Detect which cell encompasses the target text, then output its [x, y] center coordinate. 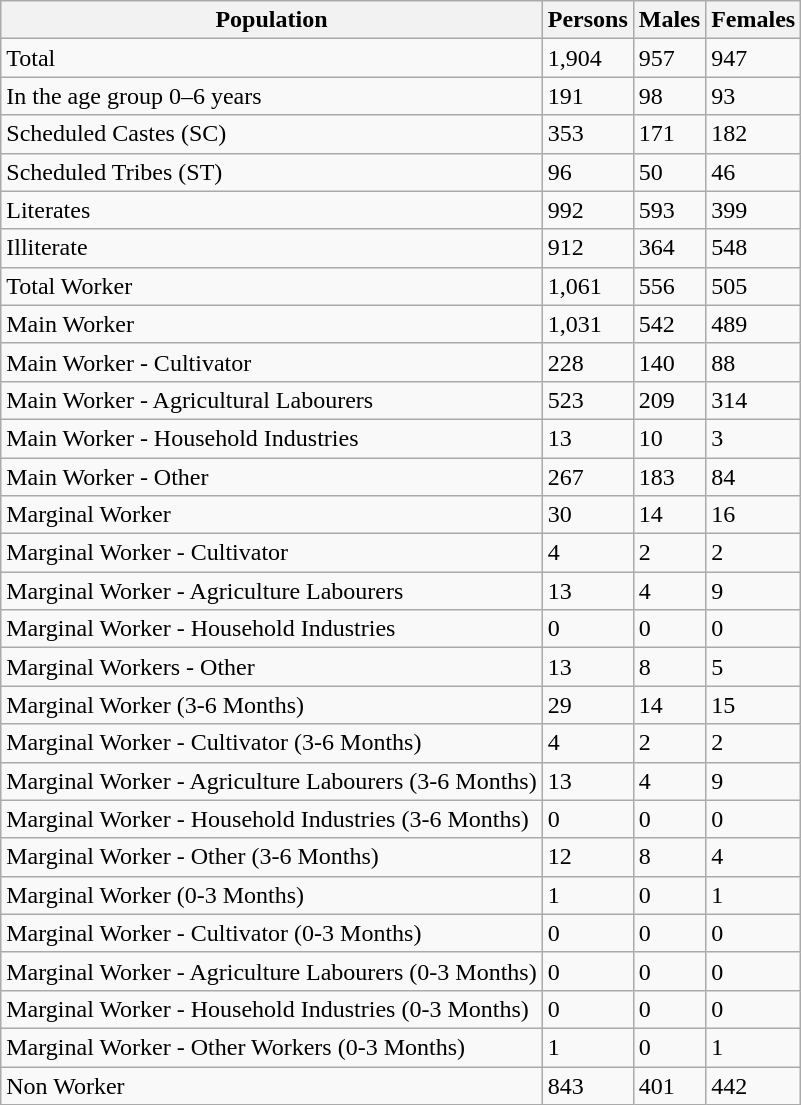
947 [754, 58]
442 [754, 1085]
489 [754, 324]
Marginal Worker - Agriculture Labourers [272, 591]
Scheduled Castes (SC) [272, 134]
Total Worker [272, 286]
16 [754, 515]
140 [669, 362]
209 [669, 400]
1,904 [588, 58]
523 [588, 400]
Marginal Worker (3-6 Months) [272, 705]
50 [669, 172]
Marginal Worker - Other (3-6 Months) [272, 857]
Marginal Worker - Household Industries (0-3 Months) [272, 1009]
12 [588, 857]
364 [669, 248]
401 [669, 1085]
Main Worker - Other [272, 477]
Persons [588, 20]
98 [669, 96]
Population [272, 20]
353 [588, 134]
3 [754, 438]
Marginal Worker - Cultivator [272, 553]
46 [754, 172]
Marginal Worker - Household Industries (3-6 Months) [272, 819]
1,031 [588, 324]
182 [754, 134]
Marginal Workers - Other [272, 667]
548 [754, 248]
15 [754, 705]
Main Worker - Household Industries [272, 438]
Scheduled Tribes (ST) [272, 172]
Marginal Worker - Cultivator (3-6 Months) [272, 743]
Marginal Worker [272, 515]
88 [754, 362]
314 [754, 400]
Marginal Worker (0-3 Months) [272, 895]
556 [669, 286]
Literates [272, 210]
843 [588, 1085]
1,061 [588, 286]
Marginal Worker - Cultivator (0-3 Months) [272, 933]
Marginal Worker - Agriculture Labourers (0-3 Months) [272, 971]
593 [669, 210]
30 [588, 515]
Males [669, 20]
Non Worker [272, 1085]
10 [669, 438]
Marginal Worker - Other Workers (0-3 Months) [272, 1047]
Females [754, 20]
992 [588, 210]
Total [272, 58]
912 [588, 248]
Main Worker - Cultivator [272, 362]
957 [669, 58]
Illiterate [272, 248]
171 [669, 134]
542 [669, 324]
96 [588, 172]
267 [588, 477]
399 [754, 210]
84 [754, 477]
5 [754, 667]
93 [754, 96]
183 [669, 477]
191 [588, 96]
505 [754, 286]
Main Worker [272, 324]
228 [588, 362]
Marginal Worker - Agriculture Labourers (3-6 Months) [272, 781]
In the age group 0–6 years [272, 96]
Main Worker - Agricultural Labourers [272, 400]
Marginal Worker - Household Industries [272, 629]
29 [588, 705]
